Output the (x, y) coordinate of the center of the cell containing the given text.  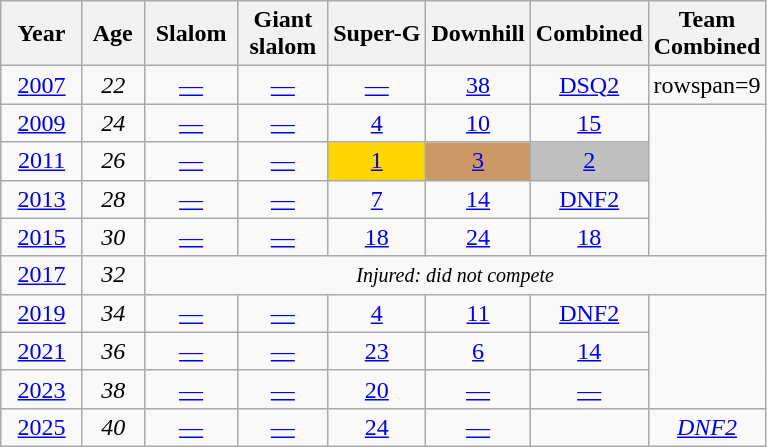
34 (113, 313)
2025 (42, 427)
Combined (589, 34)
Slalom (191, 34)
23 (377, 351)
Injured: did not compete (455, 275)
2015 (42, 237)
2009 (42, 123)
11 (478, 313)
2023 (42, 389)
15 (589, 123)
3 (478, 161)
2007 (42, 85)
2021 (42, 351)
TeamCombined (707, 34)
2017 (42, 275)
Super-G (377, 34)
Year (42, 34)
Downhill (478, 34)
28 (113, 199)
22 (113, 85)
2 (589, 161)
32 (113, 275)
1 (377, 161)
Giant slalom (283, 34)
30 (113, 237)
36 (113, 351)
DSQ2 (589, 85)
rowspan=9 (707, 85)
6 (478, 351)
20 (377, 389)
2013 (42, 199)
40 (113, 427)
Age (113, 34)
2011 (42, 161)
10 (478, 123)
26 (113, 161)
7 (377, 199)
2019 (42, 313)
